Determine the [x, y] coordinate at the center of the cell enclosing the given text.  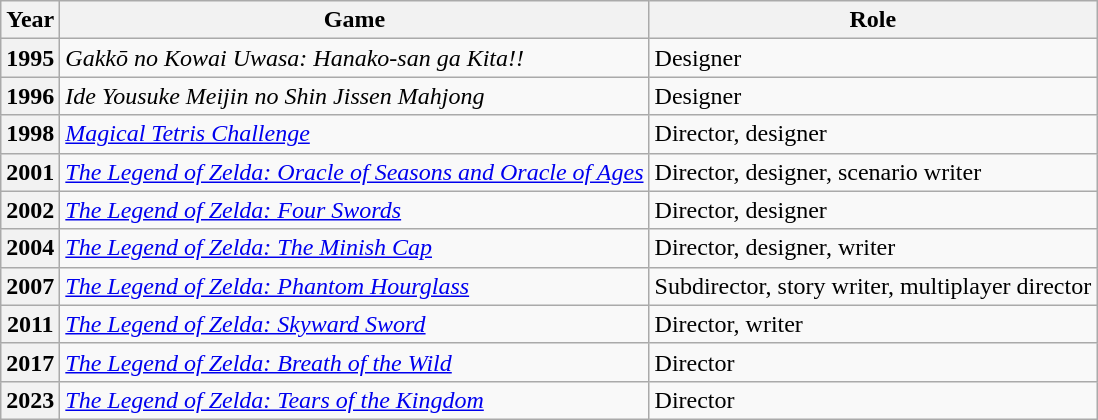
Director, designer, writer [873, 248]
2017 [30, 362]
Subdirector, story writer, multiplayer director [873, 286]
Director, designer, scenario writer [873, 172]
Ide Yousuke Meijin no Shin Jissen Mahjong [354, 96]
The Legend of Zelda: Skyward Sword [354, 324]
The Legend of Zelda: The Minish Cap [354, 248]
2023 [30, 400]
1996 [30, 96]
Role [873, 20]
Director, writer [873, 324]
2007 [30, 286]
The Legend of Zelda: Tears of the Kingdom [354, 400]
1998 [30, 134]
2002 [30, 210]
The Legend of Zelda: Phantom Hourglass [354, 286]
Game [354, 20]
The Legend of Zelda: Four Swords [354, 210]
The Legend of Zelda: Oracle of Seasons and Oracle of Ages [354, 172]
Gakkō no Kowai Uwasa: Hanako-san ga Kita!! [354, 58]
Year [30, 20]
1995 [30, 58]
2004 [30, 248]
2011 [30, 324]
The Legend of Zelda: Breath of the Wild [354, 362]
2001 [30, 172]
Magical Tetris Challenge [354, 134]
